Identify which cell holds the provided text, then report its [X, Y] central coordinate. 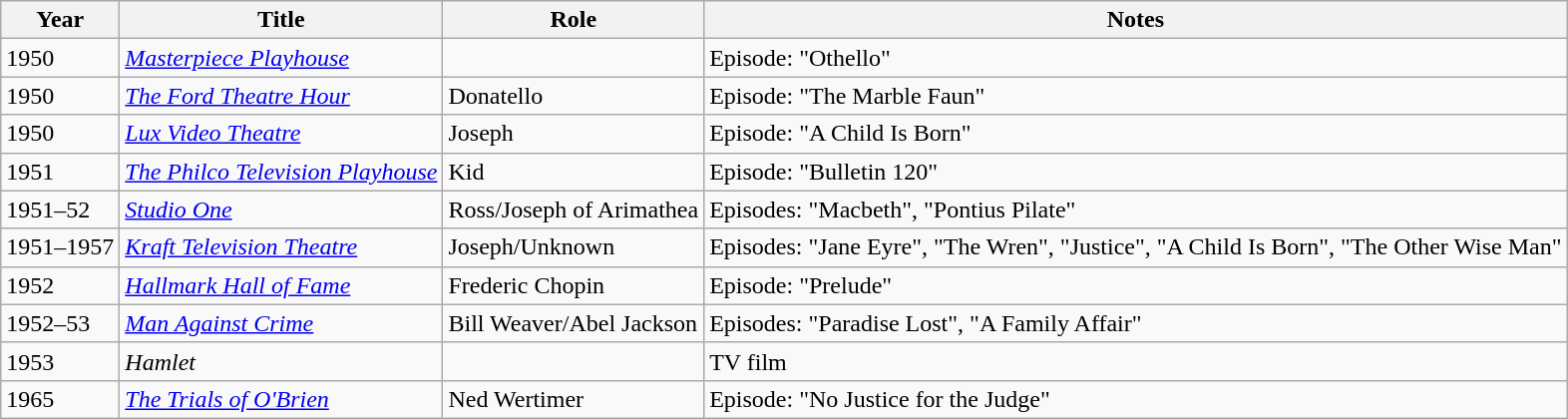
Man Against Crime [281, 323]
Episode: "A Child Is Born" [1135, 134]
Joseph/Unknown [574, 247]
1951 [60, 172]
Frederic Chopin [574, 285]
Joseph [574, 134]
Title [281, 20]
Role [574, 20]
Bill Weaver/Abel Jackson [574, 323]
The Trials of O'Brien [281, 399]
Notes [1135, 20]
Hallmark Hall of Fame [281, 285]
TV film [1135, 361]
Episode: "No Justice for the Judge" [1135, 399]
Studio One [281, 209]
Ross/Joseph of Arimathea [574, 209]
The Philco Television Playhouse [281, 172]
Episode: "The Marble Faun" [1135, 96]
Episodes: "Paradise Lost", "A Family Affair" [1135, 323]
1952–53 [60, 323]
Donatello [574, 96]
1965 [60, 399]
1953 [60, 361]
Year [60, 20]
Kraft Television Theatre [281, 247]
Episode: "Prelude" [1135, 285]
1952 [60, 285]
Episodes: "Macbeth", "Pontius Pilate" [1135, 209]
Masterpiece Playhouse [281, 58]
Kid [574, 172]
1951–1957 [60, 247]
The Ford Theatre Hour [281, 96]
Lux Video Theatre [281, 134]
1951–52 [60, 209]
Episode: "Bulletin 120" [1135, 172]
Hamlet [281, 361]
Ned Wertimer [574, 399]
Episode: "Othello" [1135, 58]
Episodes: "Jane Eyre", "The Wren", "Justice", "A Child Is Born", "The Other Wise Man" [1135, 247]
